Detect which cell encompasses the target text, then output its [X, Y] center coordinate. 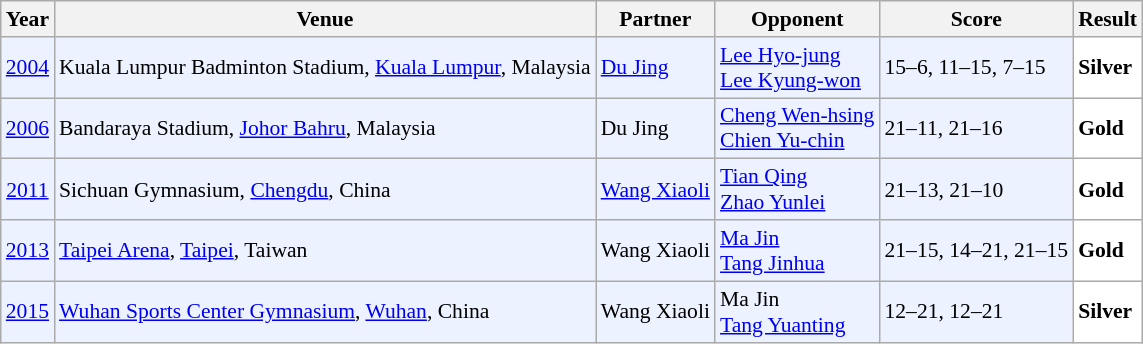
Score [976, 19]
Ma Jin Tang Jinhua [797, 250]
Tian Qing Zhao Yunlei [797, 190]
2006 [28, 128]
Cheng Wen-hsing Chien Yu-chin [797, 128]
2004 [28, 68]
Wuhan Sports Center Gymnasium, Wuhan, China [325, 312]
Ma Jin Tang Yuanting [797, 312]
21–15, 14–21, 21–15 [976, 250]
2015 [28, 312]
12–21, 12–21 [976, 312]
Opponent [797, 19]
21–13, 21–10 [976, 190]
Taipei Arena, Taipei, Taiwan [325, 250]
Year [28, 19]
Result [1108, 19]
21–11, 21–16 [976, 128]
Lee Hyo-jung Lee Kyung-won [797, 68]
2011 [28, 190]
Sichuan Gymnasium, Chengdu, China [325, 190]
Venue [325, 19]
Bandaraya Stadium, Johor Bahru, Malaysia [325, 128]
2013 [28, 250]
Kuala Lumpur Badminton Stadium, Kuala Lumpur, Malaysia [325, 68]
15–6, 11–15, 7–15 [976, 68]
Partner [656, 19]
